Return [x, y] of the center of cell containing provided text 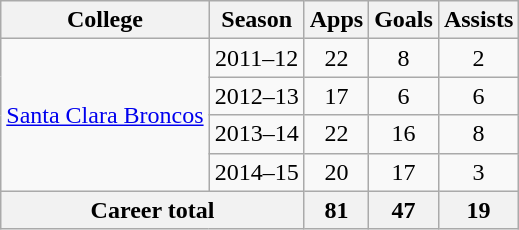
2 [478, 58]
Career total [152, 210]
47 [404, 210]
3 [478, 172]
Assists [478, 20]
2013–14 [256, 134]
College [105, 20]
Season [256, 20]
Santa Clara Broncos [105, 115]
2012–13 [256, 96]
19 [478, 210]
2011–12 [256, 58]
2014–15 [256, 172]
20 [336, 172]
16 [404, 134]
Apps [336, 20]
Goals [404, 20]
81 [336, 210]
